Search for the cell housing the specified text and yield its (X, Y) center coordinate. 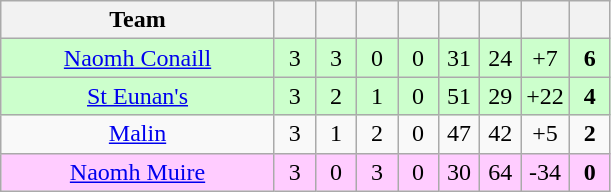
Naomh Conaill (138, 58)
42 (500, 134)
64 (500, 172)
Naomh Muire (138, 172)
+5 (546, 134)
+22 (546, 96)
Malin (138, 134)
+7 (546, 58)
47 (460, 134)
Team (138, 20)
4 (590, 96)
31 (460, 58)
29 (500, 96)
30 (460, 172)
51 (460, 96)
St Eunan's (138, 96)
-34 (546, 172)
6 (590, 58)
24 (500, 58)
